Return the [x, y] coordinate for the center point of the cell that contains the specified text.  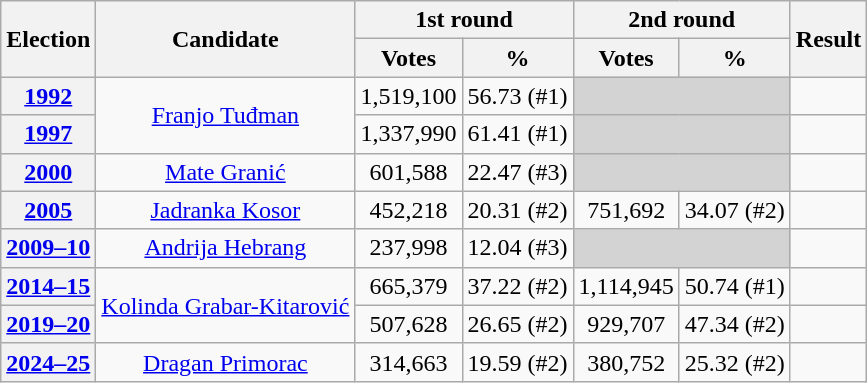
37.22 (#2) [518, 286]
50.74 (#1) [734, 286]
47.34 (#2) [734, 324]
2005 [48, 210]
Result [828, 39]
1,114,945 [626, 286]
Election [48, 39]
2009–10 [48, 248]
1st round [464, 20]
61.41 (#1) [518, 134]
380,752 [626, 362]
20.31 (#2) [518, 210]
25.32 (#2) [734, 362]
19.59 (#2) [518, 362]
56.73 (#1) [518, 96]
1,337,990 [408, 134]
2019–20 [48, 324]
2nd round [682, 20]
Candidate [226, 39]
314,663 [408, 362]
1997 [48, 134]
929,707 [626, 324]
Mate Granić [226, 172]
Andrija Hebrang [226, 248]
Franjo Tuđman [226, 115]
2000 [48, 172]
601,588 [408, 172]
452,218 [408, 210]
237,998 [408, 248]
12.04 (#3) [518, 248]
2024–25 [48, 362]
2014–15 [48, 286]
1,519,100 [408, 96]
751,692 [626, 210]
34.07 (#2) [734, 210]
26.65 (#2) [518, 324]
Dragan Primorac [226, 362]
665,379 [408, 286]
507,628 [408, 324]
22.47 (#3) [518, 172]
1992 [48, 96]
Jadranka Kosor [226, 210]
Kolinda Grabar-Kitarović [226, 305]
